Extract the [x, y] coordinate from the center of the cell holding the provided text.  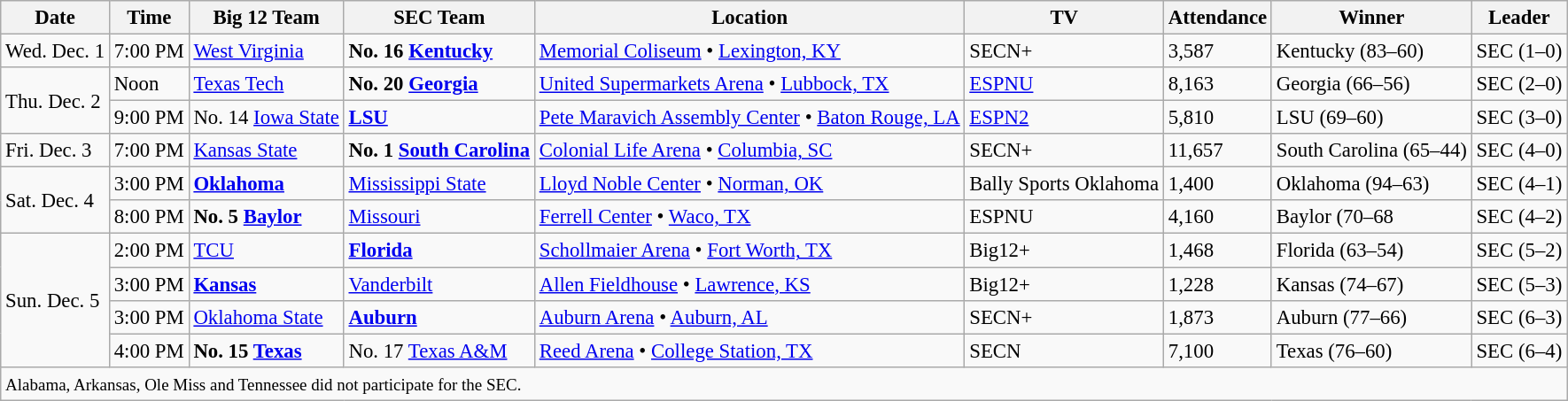
7,100 [1217, 351]
SEC (4–0) [1518, 150]
Pete Maravich Assembly Center • Baton Rouge, LA [749, 118]
4:00 PM [149, 351]
Fri. Dec. 3 [55, 150]
Attendance [1217, 18]
No. 17 Texas A&M [439, 351]
Missouri [439, 217]
Reed Arena • College Station, TX [749, 351]
Schollmaier Arena • Fort Worth, TX [749, 251]
Texas Tech [266, 84]
SEC (5–2) [1518, 251]
Wed. Dec. 1 [55, 51]
SECN [1064, 351]
No. 5 Baylor [266, 217]
No. 20 Georgia [439, 84]
Ferrell Center • Waco, TX [749, 217]
Sun. Dec. 5 [55, 300]
No. 15 Texas [266, 351]
Oklahoma State [266, 317]
Auburn (77–66) [1371, 317]
8,163 [1217, 84]
Allen Fieldhouse • Lawrence, KS [749, 284]
Alabama, Arkansas, Ole Miss and Tennessee did not participate for the SEC. [784, 383]
United Supermarkets Arena • Lubbock, TX [749, 84]
SEC (1–0) [1518, 51]
Auburn [439, 317]
Kansas (74–67) [1371, 284]
Winner [1371, 18]
11,657 [1217, 150]
SEC (4–1) [1518, 184]
SEC (6–4) [1518, 351]
SEC (4–2) [1518, 217]
No. 14 Iowa State [266, 118]
5,810 [1217, 118]
Date [55, 18]
SEC (5–3) [1518, 284]
Big 12 Team [266, 18]
LSU (69–60) [1371, 118]
Georgia (66–56) [1371, 84]
Bally Sports Oklahoma [1064, 184]
SEC (2–0) [1518, 84]
Thu. Dec. 2 [55, 101]
Colonial Life Arena • Columbia, SC [749, 150]
2:00 PM [149, 251]
West Virginia [266, 51]
Sat. Dec. 4 [55, 200]
Auburn Arena • Auburn, AL [749, 317]
Florida (63–54) [1371, 251]
Memorial Coliseum • Lexington, KY [749, 51]
3,587 [1217, 51]
Kansas State [266, 150]
TV [1064, 18]
Mississippi State [439, 184]
Kansas [266, 284]
1,468 [1217, 251]
No. 1 South Carolina [439, 150]
SEC (3–0) [1518, 118]
Location [749, 18]
Texas (76–60) [1371, 351]
1,873 [1217, 317]
Oklahoma [266, 184]
SEC (6–3) [1518, 317]
1,400 [1217, 184]
South Carolina (65–44) [1371, 150]
Noon [149, 84]
Oklahoma (94–63) [1371, 184]
ESPN2 [1064, 118]
Vanderbilt [439, 284]
Baylor (70–68 [1371, 217]
TCU [266, 251]
SEC Team [439, 18]
Lloyd Noble Center • Norman, OK [749, 184]
Leader [1518, 18]
Florida [439, 251]
4,160 [1217, 217]
Kentucky (83–60) [1371, 51]
9:00 PM [149, 118]
LSU [439, 118]
1,228 [1217, 284]
8:00 PM [149, 217]
Time [149, 18]
No. 16 Kentucky [439, 51]
